Return [X, Y] of the center of cell containing provided text 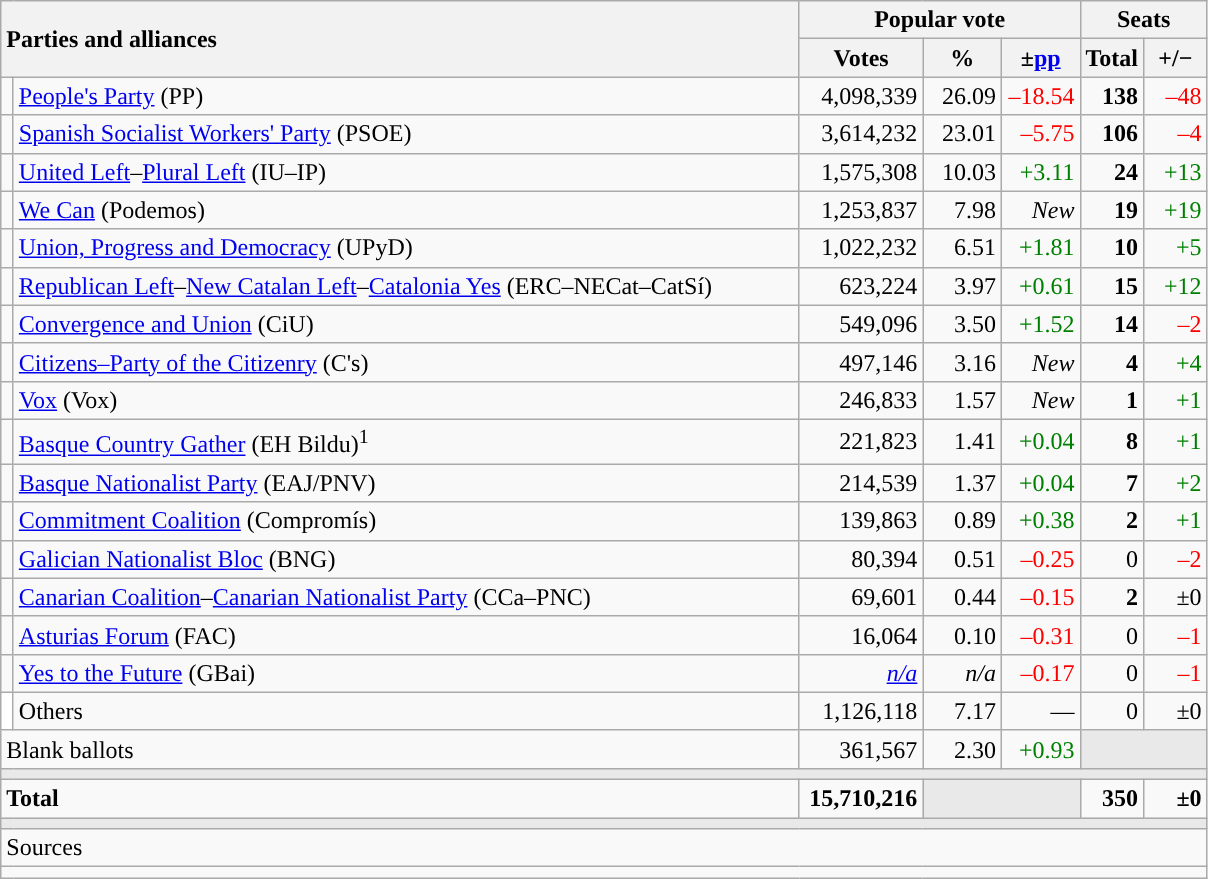
Asturias Forum (FAC) [406, 635]
1.37 [962, 483]
23.01 [962, 134]
497,146 [861, 362]
26.09 [962, 96]
Commitment Coalition (Compromís) [406, 521]
–0.31 [1040, 635]
3.50 [962, 324]
Votes [861, 58]
24 [1112, 172]
–48 [1176, 96]
1,126,118 [861, 711]
69,601 [861, 597]
–0.25 [1040, 559]
2.30 [962, 749]
Canarian Coalition–Canarian Nationalist Party (CCa–PNC) [406, 597]
6.51 [962, 248]
10 [1112, 248]
–5.75 [1040, 134]
1.41 [962, 442]
10.03 [962, 172]
Citizens–Party of the Citizenry (C's) [406, 362]
Seats [1144, 20]
Spanish Socialist Workers' Party (PSOE) [406, 134]
0.51 [962, 559]
1,575,308 [861, 172]
0.44 [962, 597]
+0.38 [1040, 521]
United Left–Plural Left (IU–IP) [406, 172]
Popular vote [940, 20]
+3.11 [1040, 172]
0.10 [962, 635]
1 [1112, 400]
–4 [1176, 134]
Union, Progress and Democracy (UPyD) [406, 248]
Yes to the Future (GBai) [406, 673]
±pp [1040, 58]
–0.17 [1040, 673]
We Can (Podemos) [406, 210]
214,539 [861, 483]
People's Party (PP) [406, 96]
+4 [1176, 362]
Galician Nationalist Bloc (BNG) [406, 559]
+0.93 [1040, 749]
Republican Left–New Catalan Left–Catalonia Yes (ERC–NECat–CatSí) [406, 286]
Basque Country Gather (EH Bildu)1 [406, 442]
3.97 [962, 286]
Basque Nationalist Party (EAJ/PNV) [406, 483]
% [962, 58]
549,096 [861, 324]
+13 [1176, 172]
221,823 [861, 442]
— [1040, 711]
1,253,837 [861, 210]
+12 [1176, 286]
+0.61 [1040, 286]
+2 [1176, 483]
1.57 [962, 400]
+/− [1176, 58]
19 [1112, 210]
0.89 [962, 521]
7.98 [962, 210]
361,567 [861, 749]
4,098,339 [861, 96]
16,064 [861, 635]
106 [1112, 134]
4 [1112, 362]
+19 [1176, 210]
7 [1112, 483]
139,863 [861, 521]
Vox (Vox) [406, 400]
3.16 [962, 362]
138 [1112, 96]
15,710,216 [861, 799]
–0.15 [1040, 597]
350 [1112, 799]
1,022,232 [861, 248]
80,394 [861, 559]
14 [1112, 324]
Sources [604, 848]
Others [406, 711]
Convergence and Union (CiU) [406, 324]
623,224 [861, 286]
8 [1112, 442]
3,614,232 [861, 134]
+1.81 [1040, 248]
246,833 [861, 400]
7.17 [962, 711]
+1.52 [1040, 324]
Parties and alliances [400, 39]
Blank ballots [400, 749]
+5 [1176, 248]
–18.54 [1040, 96]
15 [1112, 286]
